Locate the cell with the specified text and output its (X, Y) center coordinate. 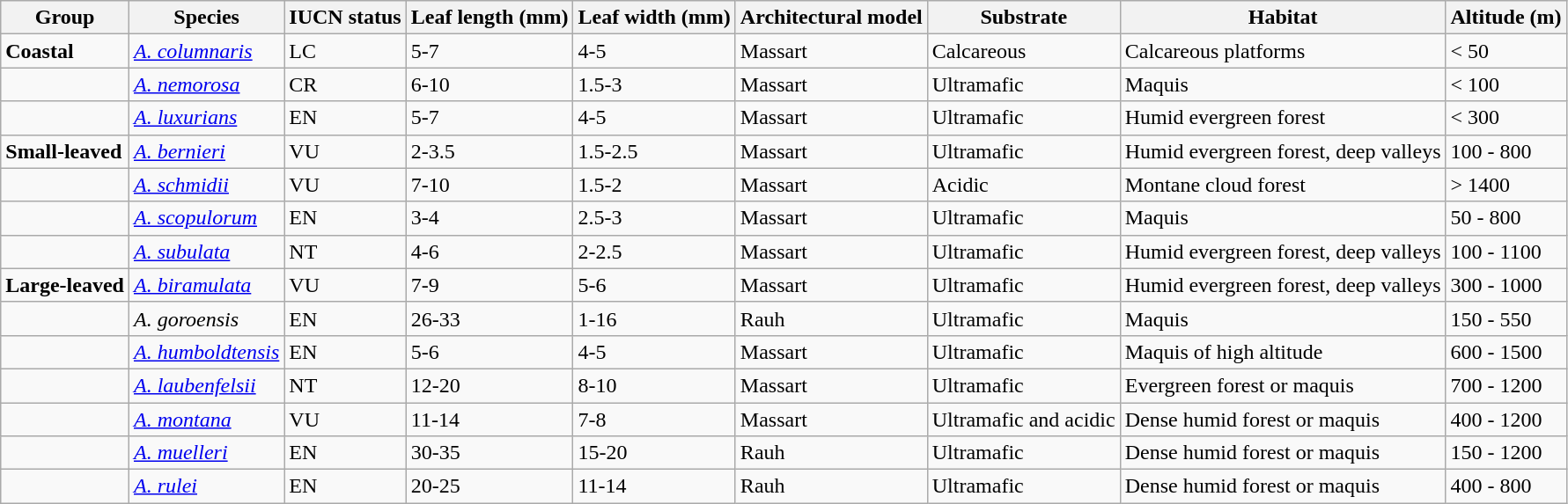
A. goroensis (206, 318)
Group (65, 18)
A. columnaris (206, 51)
26-33 (490, 318)
Leaf width (mm) (654, 18)
LC (345, 51)
IUCN status (345, 18)
A. biramulata (206, 285)
Altitude (m) (1505, 18)
100 - 800 (1505, 151)
A. humboldtensis (206, 352)
Ultramafic and acidic (1023, 420)
150 - 1200 (1505, 453)
Evergreen forest or maquis (1283, 385)
1.5-3 (654, 84)
7-10 (490, 185)
Leaf length (mm) (490, 18)
A. rulei (206, 486)
2-2.5 (654, 252)
20-25 (490, 486)
Large-leaved (65, 285)
Calcareous platforms (1283, 51)
< 300 (1505, 118)
Humid evergreen forest (1283, 118)
A. laubenfelsii (206, 385)
1-16 (654, 318)
A. bernieri (206, 151)
50 - 800 (1505, 218)
700 - 1200 (1505, 385)
30-35 (490, 453)
400 - 1200 (1505, 420)
Substrate (1023, 18)
15-20 (654, 453)
> 1400 (1505, 185)
7-8 (654, 420)
150 - 550 (1505, 318)
Acidic (1023, 185)
4-6 (490, 252)
2.5-3 (654, 218)
2-3.5 (490, 151)
12-20 (490, 385)
CR (345, 84)
600 - 1500 (1505, 352)
400 - 800 (1505, 486)
A. nemorosa (206, 84)
Coastal (65, 51)
A. muelleri (206, 453)
100 - 1100 (1505, 252)
Montane cloud forest (1283, 185)
Habitat (1283, 18)
300 - 1000 (1505, 285)
Calcareous (1023, 51)
< 50 (1505, 51)
< 100 (1505, 84)
Species (206, 18)
A. luxurians (206, 118)
A. schmidii (206, 185)
Small-leaved (65, 151)
A. montana (206, 420)
1.5-2 (654, 185)
8-10 (654, 385)
3-4 (490, 218)
A. scopulorum (206, 218)
7-9 (490, 285)
1.5-2.5 (654, 151)
Maquis of high altitude (1283, 352)
6-10 (490, 84)
Architectural model (831, 18)
A. subulata (206, 252)
